Determine the (x, y) coordinate at the center of the cell enclosing the given text.  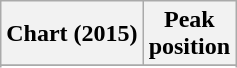
Chart (2015) (72, 34)
Peakposition (189, 34)
